For the text-containing cell, return its midpoint in [x, y] coordinate format. 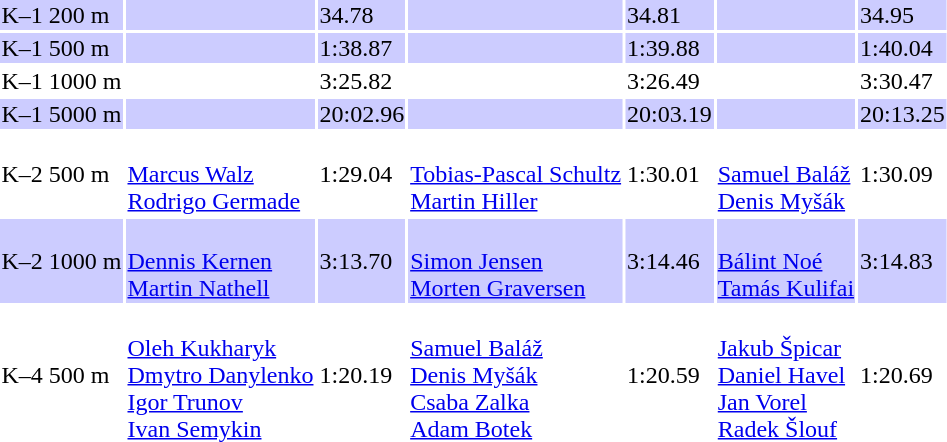
Tobias-Pascal SchultzMartin Hiller [516, 174]
K–1 200 m [62, 15]
Dennis KernenMartin Nathell [220, 261]
34.78 [362, 15]
Bálint NoéTamás Kulifai [786, 261]
Marcus WalzRodrigo Germade [220, 174]
3:14.46 [670, 261]
34.95 [903, 15]
3:14.83 [903, 261]
1:39.88 [670, 48]
Simon JensenMorten Graversen [516, 261]
20:13.25 [903, 114]
1:38.87 [362, 48]
3:25.82 [362, 81]
3:13.70 [362, 261]
K–2 1000 m [62, 261]
K–1 500 m [62, 48]
1:30.01 [670, 174]
K–1 5000 m [62, 114]
K–2 500 m [62, 174]
1:29.04 [362, 174]
1:30.09 [903, 174]
20:02.96 [362, 114]
3:26.49 [670, 81]
3:30.47 [903, 81]
34.81 [670, 15]
Samuel BalážDenis Myšák [786, 174]
1:40.04 [903, 48]
K–1 1000 m [62, 81]
20:03.19 [670, 114]
